Search for the cell housing the specified text and yield its (x, y) center coordinate. 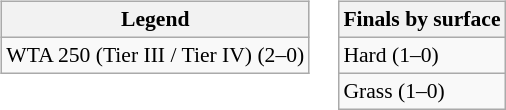
Hard (1–0) (422, 55)
WTA 250 (Tier III / Tier IV) (2–0) (155, 55)
Grass (1–0) (422, 91)
Legend (155, 20)
Finals by surface (422, 20)
